Locate the cell with the specified text and output its (X, Y) center coordinate. 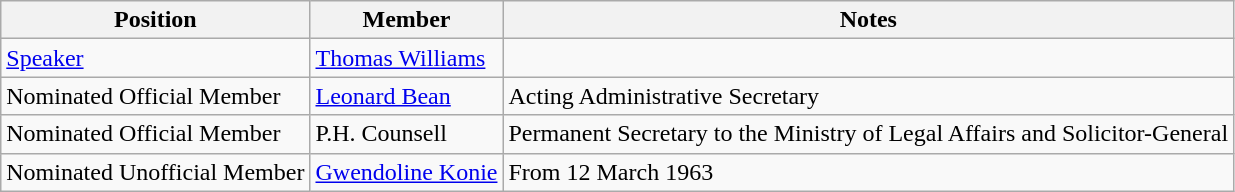
Position (156, 20)
Leonard Bean (406, 96)
Member (406, 20)
Speaker (156, 58)
Notes (868, 20)
P.H. Counsell (406, 134)
Thomas Williams (406, 58)
Permanent Secretary to the Ministry of Legal Affairs and Solicitor-General (868, 134)
From 12 March 1963 (868, 172)
Acting Administrative Secretary (868, 96)
Nominated Unofficial Member (156, 172)
Gwendoline Konie (406, 172)
